From the cell containing the given text, extract its center point as [X, Y] coordinate. 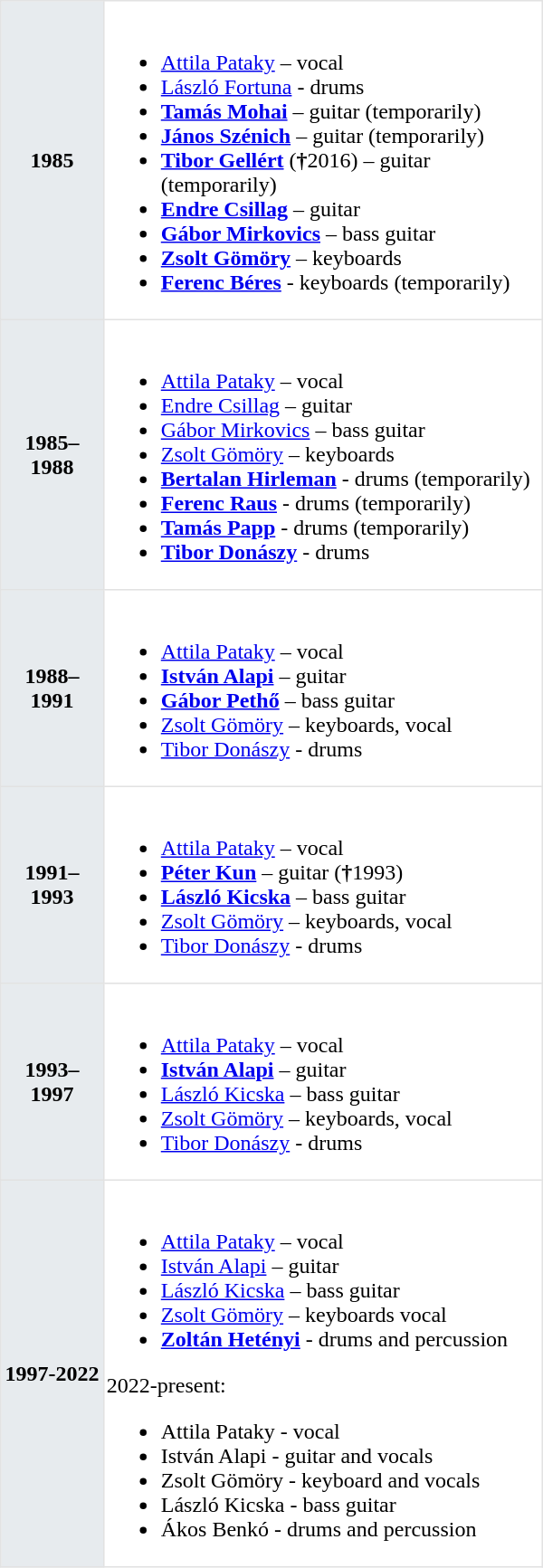
1985–1988 [52, 454]
1985 [52, 160]
Attila Pataky – vocalIstván Alapi – guitarLászló Kicska – bass guitarZsolt Gömöry – keyboards, vocalTibor Donászy - drums [322, 1082]
1993–1997 [52, 1082]
1997-2022 [52, 1373]
Attila Pataky – vocalPéter Kun – guitar (†1993)László Kicska – bass guitarZsolt Gömöry – keyboards, vocalTibor Donászy - drums [322, 885]
Attila Pataky – vocalIstván Alapi – guitarGábor Pethő – bass guitarZsolt Gömöry – keyboards, vocalTibor Donászy - drums [322, 689]
1991–1993 [52, 885]
1988–1991 [52, 689]
